Scan for the cell matching the given text and deliver its [x, y] coordinate at center. 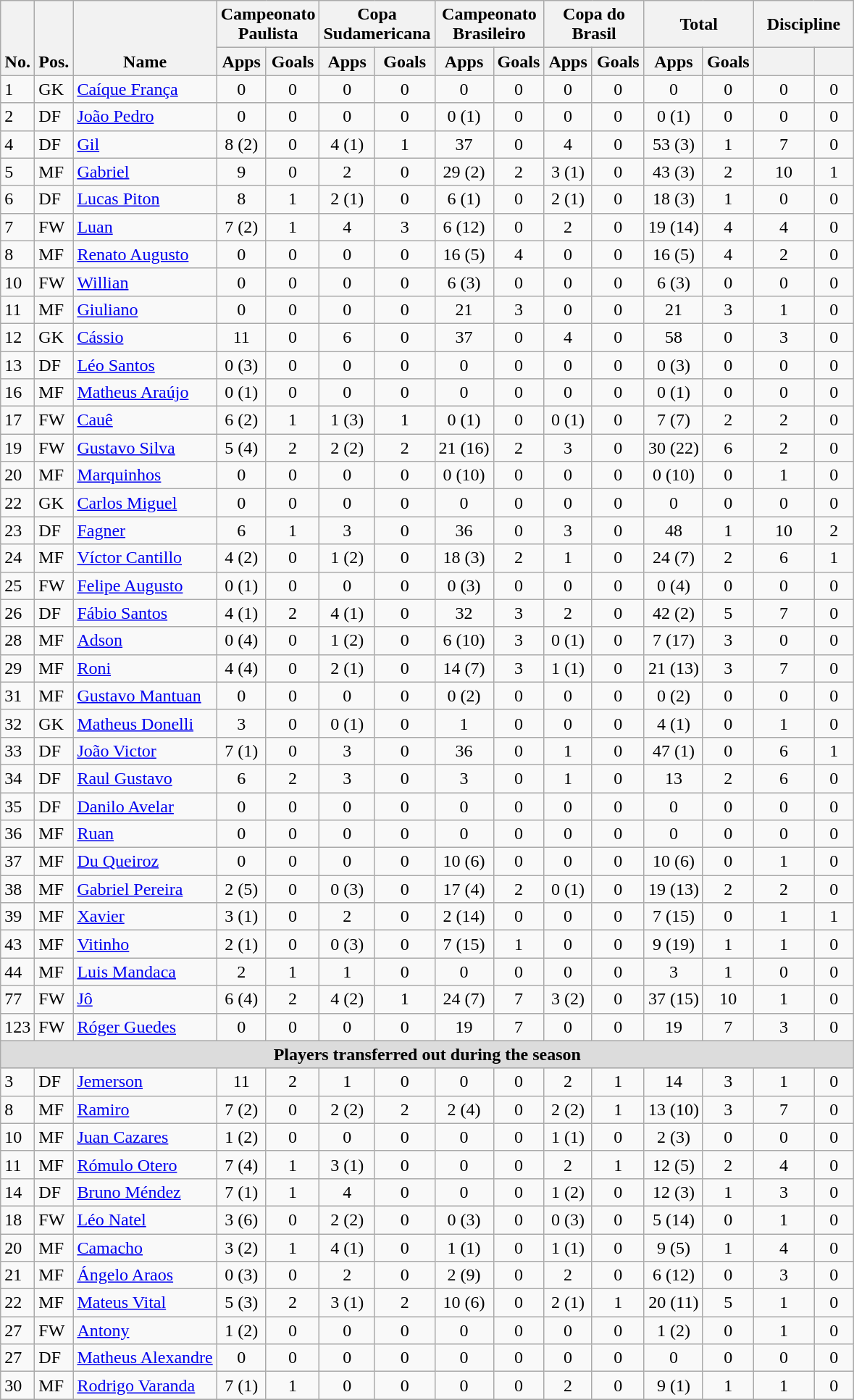
29 (2) [464, 172]
31 [17, 696]
João Victor [145, 751]
77 [17, 999]
6 (2) [241, 420]
2 (3) [674, 1137]
6 (4) [241, 999]
Roni [145, 668]
1 (3) [347, 420]
39 [17, 917]
Matheus Alexandre [145, 1358]
8 (2) [241, 144]
4 (4) [241, 668]
38 [17, 889]
Fábio Santos [145, 613]
23 [17, 530]
2 (14) [464, 917]
João Pedro [145, 117]
24 [17, 558]
Luan [145, 227]
Luis Mandaca [145, 972]
9 (19) [674, 944]
Camacho [145, 1247]
Gabriel [145, 172]
12 (3) [674, 1192]
Antony [145, 1330]
26 [17, 613]
37 (15) [674, 999]
19 (13) [674, 889]
Campeonato Brasileiro [490, 25]
29 [17, 668]
17 (4) [464, 889]
2 (4) [464, 1109]
Discipline [804, 25]
35 [17, 807]
Du Queiroz [145, 862]
2 (5) [241, 889]
53 (3) [674, 144]
33 [17, 751]
Gustavo Silva [145, 448]
Adson [145, 641]
Fagner [145, 530]
Xavier [145, 917]
Danilo Avelar [145, 807]
Gustavo Mantuan [145, 696]
44 [17, 972]
Caíque França [145, 89]
Rodrigo Varanda [145, 1386]
Matheus Araújo [145, 393]
16 [17, 393]
Campeonato Paulista [268, 25]
47 (1) [674, 751]
Cauê [145, 420]
30 (22) [674, 448]
9 (1) [674, 1386]
43 [17, 944]
5 (3) [241, 1303]
5 (14) [674, 1220]
Pos. [54, 38]
7 (4) [241, 1164]
9 [241, 172]
6 (1) [464, 199]
14 (7) [464, 668]
2 (9) [464, 1275]
12 [17, 337]
17 [17, 420]
Felipe Augusto [145, 586]
3 (6) [241, 1220]
Gil [145, 144]
34 [17, 778]
21 (13) [674, 668]
Jemerson [145, 1082]
20 (11) [674, 1303]
Juan Cazares [145, 1137]
Players transferred out during the season [427, 1054]
Carlos Miguel [145, 503]
Ruan [145, 834]
19 (14) [674, 227]
Léo Natel [145, 1220]
Rómulo Otero [145, 1164]
Mateus Vital [145, 1303]
Renato Augusto [145, 254]
Gabriel Pereira [145, 889]
Copa do Brasil [594, 25]
Ángelo Araos [145, 1275]
58 [674, 337]
9 (5) [674, 1247]
Cássio [145, 337]
Raul Gustavo [145, 778]
Víctor Cantillo [145, 558]
25 [17, 586]
Léo Santos [145, 364]
30 [17, 1386]
6 (10) [464, 641]
21 (16) [464, 448]
18 [17, 1220]
Name [145, 38]
5 (4) [241, 448]
7 (17) [674, 641]
Matheus Donelli [145, 723]
28 [17, 641]
Copa Sudamericana [377, 25]
42 (2) [674, 613]
Giuliano [145, 309]
12 (5) [674, 1164]
7 (7) [674, 420]
48 [674, 530]
Róger Guedes [145, 1027]
Lucas Piton [145, 199]
Willian [145, 282]
Vitinho [145, 944]
Bruno Méndez [145, 1192]
Jô [145, 999]
43 (3) [674, 172]
Total [698, 25]
Ramiro [145, 1109]
13 (10) [674, 1109]
Marquinhos [145, 475]
No. [17, 38]
123 [17, 1027]
